From the cell containing the given text, extract its center point as [X, Y] coordinate. 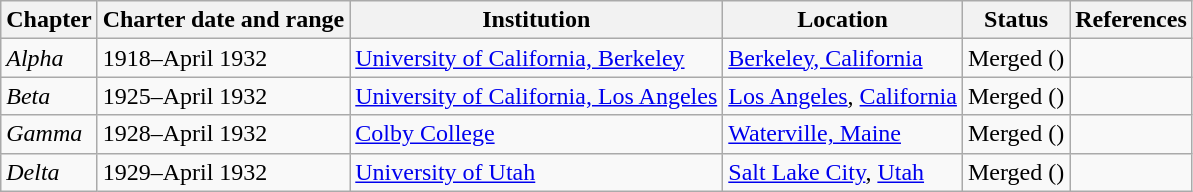
University of California, Berkeley [536, 58]
1929–April 1932 [224, 172]
1928–April 1932 [224, 134]
University of California, Los Angeles [536, 96]
Colby College [536, 134]
Gamma [49, 134]
Delta [49, 172]
Waterville, Maine [843, 134]
Salt Lake City, Utah [843, 172]
Chapter [49, 20]
Charter date and range [224, 20]
1918–April 1932 [224, 58]
Alpha [49, 58]
Location [843, 20]
University of Utah [536, 172]
1925–April 1932 [224, 96]
Los Angeles, California [843, 96]
Beta [49, 96]
Berkeley, California [843, 58]
Status [1016, 20]
Institution [536, 20]
References [1132, 20]
